Search for the cell housing the specified text and yield its [X, Y] center coordinate. 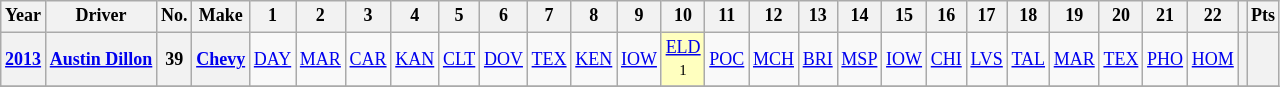
DOV [504, 59]
6 [504, 16]
Austin Dillon [100, 59]
14 [860, 16]
Driver [100, 16]
Chevy [221, 59]
No. [174, 16]
20 [1121, 16]
2 [321, 16]
HOM [1212, 59]
PHO [1166, 59]
13 [818, 16]
TAL [1028, 59]
19 [1074, 16]
8 [594, 16]
1 [272, 16]
21 [1166, 16]
CHI [946, 59]
4 [415, 16]
Pts [1264, 16]
LVS [986, 59]
MSP [860, 59]
9 [640, 16]
POC [727, 59]
11 [727, 16]
22 [1212, 16]
3 [368, 16]
16 [946, 16]
Make [221, 16]
CLT [460, 59]
7 [549, 16]
DAY [272, 59]
2013 [24, 59]
12 [774, 16]
MCH [774, 59]
15 [904, 16]
CAR [368, 59]
17 [986, 16]
10 [683, 16]
18 [1028, 16]
ELD1 [683, 59]
BRI [818, 59]
KEN [594, 59]
39 [174, 59]
Year [24, 16]
5 [460, 16]
KAN [415, 59]
